Output the [x, y] coordinate of the center of the cell containing the given text.  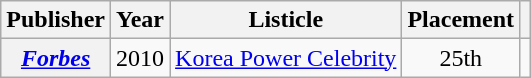
Placement [461, 20]
Year [140, 20]
25th [461, 58]
Forbes [56, 58]
Listicle [286, 20]
2010 [140, 58]
Publisher [56, 20]
Korea Power Celebrity [286, 58]
